Extract the (x, y) coordinate from the center of the cell holding the provided text.  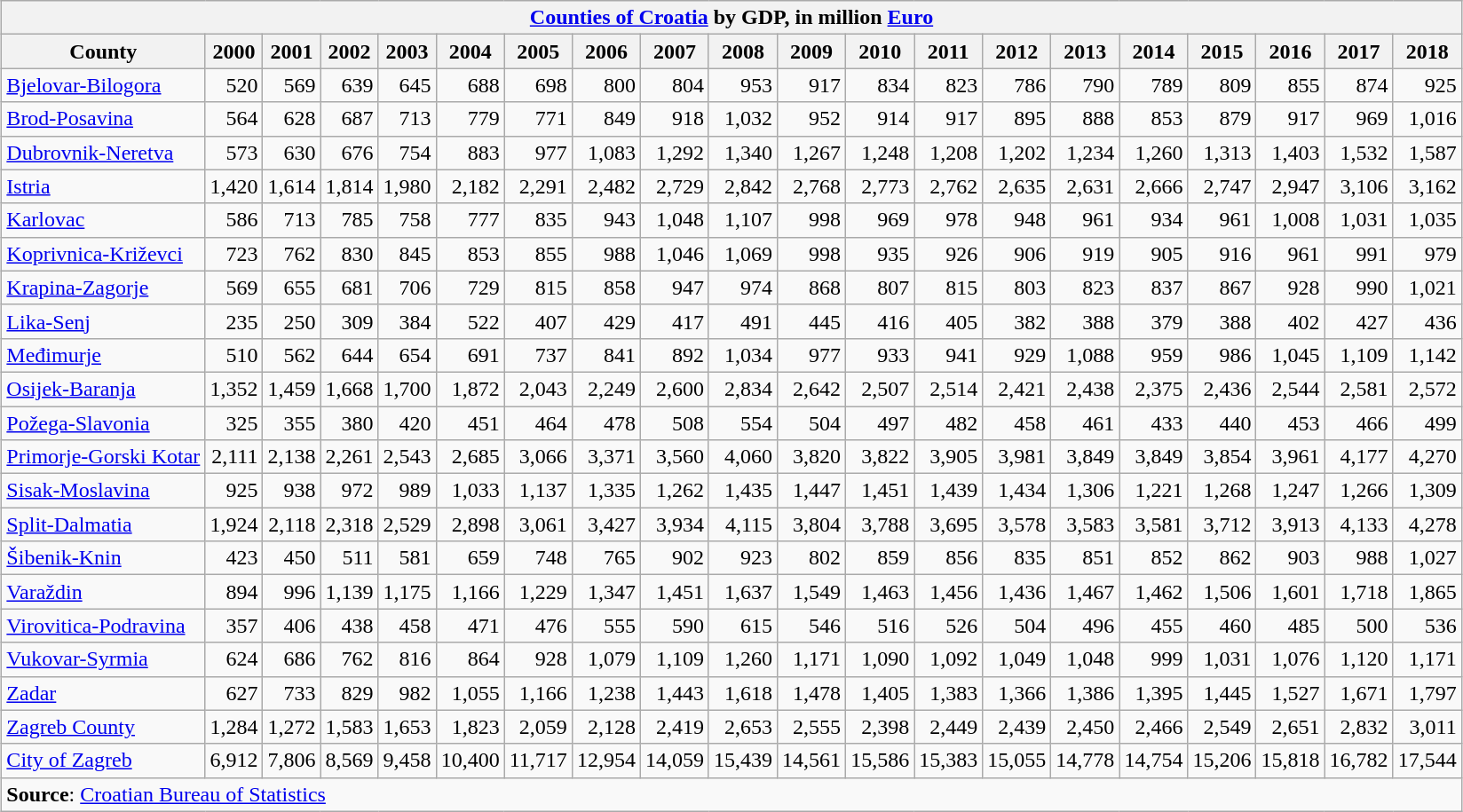
1,340 (742, 153)
16,782 (1358, 761)
790 (1085, 85)
874 (1358, 85)
1,272 (291, 727)
862 (1222, 558)
3,066 (538, 457)
2,059 (538, 727)
1,262 (675, 491)
2,318 (350, 524)
868 (811, 288)
1,021 (1427, 288)
Vukovar-Syrmia (103, 659)
2,514 (948, 389)
2,572 (1427, 389)
691 (471, 355)
499 (1427, 423)
2008 (742, 51)
1,008 (1291, 220)
858 (605, 288)
929 (1017, 355)
15,818 (1291, 761)
902 (675, 558)
2007 (675, 51)
1,439 (948, 491)
2,842 (742, 186)
453 (1291, 423)
1,313 (1222, 153)
7,806 (291, 761)
9,458 (407, 761)
Varaždin (103, 592)
380 (350, 423)
2,653 (742, 727)
688 (471, 85)
516 (881, 626)
382 (1017, 321)
1,079 (605, 659)
2,581 (1358, 389)
2,544 (1291, 389)
800 (605, 85)
830 (350, 254)
2,482 (605, 186)
1,435 (742, 491)
1,980 (407, 186)
644 (350, 355)
County (103, 51)
8,569 (350, 761)
1,445 (1222, 693)
803 (1017, 288)
1,090 (881, 659)
511 (350, 558)
14,561 (811, 761)
Istria (103, 186)
1,107 (742, 220)
3,583 (1085, 524)
1,032 (742, 119)
879 (1222, 119)
765 (605, 558)
508 (675, 423)
895 (1017, 119)
2,291 (538, 186)
Međimurje (103, 355)
952 (811, 119)
3,934 (675, 524)
1,292 (675, 153)
325 (234, 423)
417 (675, 321)
2,762 (948, 186)
2009 (811, 51)
903 (1291, 558)
959 (1154, 355)
1,092 (948, 659)
450 (291, 558)
1,088 (1085, 355)
14,754 (1154, 761)
235 (234, 321)
1,527 (1291, 693)
1,142 (1427, 355)
407 (538, 321)
440 (1222, 423)
2,507 (881, 389)
Primorje-Gorski Kotar (103, 457)
1,865 (1427, 592)
1,823 (471, 727)
1,700 (407, 389)
Koprivnica-Križevci (103, 254)
1,463 (881, 592)
859 (881, 558)
2,729 (675, 186)
979 (1427, 254)
526 (948, 626)
676 (350, 153)
923 (742, 558)
14,059 (675, 761)
706 (407, 288)
2001 (291, 51)
779 (471, 119)
384 (407, 321)
905 (1154, 254)
4,278 (1427, 524)
1,532 (1358, 153)
1,309 (1427, 491)
1,447 (811, 491)
2000 (234, 51)
Source: Croatian Bureau of Statistics (731, 794)
City of Zagreb (103, 761)
867 (1222, 288)
1,872 (471, 389)
Sisak-Moslavina (103, 491)
4,133 (1358, 524)
926 (948, 254)
1,120 (1358, 659)
852 (1154, 558)
941 (948, 355)
476 (538, 626)
1,506 (1222, 592)
1,366 (1017, 693)
655 (291, 288)
1,335 (605, 491)
3,712 (1222, 524)
2002 (350, 51)
2,375 (1154, 389)
12,954 (605, 761)
645 (407, 85)
809 (1222, 85)
2,947 (1291, 186)
1,601 (1291, 592)
1,034 (742, 355)
2,449 (948, 727)
2,685 (471, 457)
681 (350, 288)
2,834 (742, 389)
2004 (471, 51)
2,111 (234, 457)
687 (350, 119)
3,106 (1358, 186)
1,306 (1085, 491)
1,046 (675, 254)
436 (1427, 321)
789 (1154, 85)
445 (811, 321)
1,175 (407, 592)
357 (234, 626)
1,055 (471, 693)
845 (407, 254)
Brod-Posavina (103, 119)
15,586 (881, 761)
3,560 (675, 457)
1,467 (1085, 592)
427 (1358, 321)
Zadar (103, 693)
659 (471, 558)
546 (811, 626)
15,206 (1222, 761)
1,266 (1358, 491)
918 (675, 119)
785 (350, 220)
3,913 (1291, 524)
Lika-Senj (103, 321)
1,247 (1291, 491)
2,666 (1154, 186)
851 (1085, 558)
1,208 (948, 153)
1,248 (881, 153)
916 (1222, 254)
482 (948, 423)
856 (948, 558)
972 (350, 491)
491 (742, 321)
628 (291, 119)
500 (1358, 626)
416 (881, 321)
807 (881, 288)
841 (605, 355)
2012 (1017, 51)
630 (291, 153)
3,854 (1222, 457)
Požega-Slavonia (103, 423)
816 (407, 659)
1,049 (1017, 659)
1,045 (1291, 355)
Bjelovar-Bilogora (103, 85)
379 (1154, 321)
1,229 (538, 592)
729 (471, 288)
1,076 (1291, 659)
2,631 (1085, 186)
10,400 (471, 761)
309 (350, 321)
2,043 (538, 389)
510 (234, 355)
754 (407, 153)
1,478 (811, 693)
2011 (948, 51)
982 (407, 693)
947 (675, 288)
420 (407, 423)
1,383 (948, 693)
2,832 (1358, 727)
2,261 (350, 457)
464 (538, 423)
686 (291, 659)
698 (538, 85)
471 (471, 626)
555 (605, 626)
1,420 (234, 186)
2,398 (881, 727)
15,055 (1017, 761)
2010 (881, 51)
1,284 (234, 727)
849 (605, 119)
1,403 (1291, 153)
1,238 (605, 693)
355 (291, 423)
590 (675, 626)
1,139 (350, 592)
1,718 (1358, 592)
2,543 (407, 457)
1,395 (1154, 693)
1,587 (1427, 153)
3,961 (1291, 457)
639 (350, 85)
1,459 (291, 389)
2016 (1291, 51)
433 (1154, 423)
2,555 (811, 727)
3,162 (1427, 186)
914 (881, 119)
466 (1358, 423)
423 (234, 558)
1,347 (605, 592)
497 (881, 423)
3,427 (605, 524)
3,804 (811, 524)
1,462 (1154, 592)
2,182 (471, 186)
892 (675, 355)
758 (407, 220)
627 (234, 693)
1,637 (742, 592)
17,544 (1427, 761)
2,651 (1291, 727)
2006 (605, 51)
11,717 (538, 761)
Counties of Croatia by GDP, in million Euro (731, 18)
894 (234, 592)
2,549 (1222, 727)
460 (1222, 626)
986 (1222, 355)
1,456 (948, 592)
748 (538, 558)
1,137 (538, 491)
2,138 (291, 457)
943 (605, 220)
Karlovac (103, 220)
2014 (1154, 51)
1,618 (742, 693)
4,270 (1427, 457)
14,778 (1085, 761)
771 (538, 119)
564 (234, 119)
3,371 (605, 457)
919 (1085, 254)
3,788 (881, 524)
991 (1358, 254)
829 (350, 693)
2013 (1085, 51)
1,027 (1427, 558)
Šibenik-Knin (103, 558)
4,060 (742, 457)
562 (291, 355)
6,912 (234, 761)
2,419 (675, 727)
3,695 (948, 524)
2005 (538, 51)
Osijek-Baranja (103, 389)
1,267 (811, 153)
3,822 (881, 457)
Split-Dalmatia (103, 524)
522 (471, 321)
1,405 (881, 693)
933 (881, 355)
1,035 (1427, 220)
3,581 (1154, 524)
Dubrovnik-Neretva (103, 153)
1,202 (1017, 153)
402 (1291, 321)
4,115 (742, 524)
586 (234, 220)
2017 (1358, 51)
1,083 (605, 153)
581 (407, 558)
737 (538, 355)
496 (1085, 626)
1,069 (742, 254)
1,221 (1154, 491)
1,386 (1085, 693)
3,981 (1017, 457)
2,466 (1154, 727)
1,797 (1427, 693)
2,436 (1222, 389)
Virovitica-Podravina (103, 626)
15,383 (948, 761)
996 (291, 592)
834 (881, 85)
406 (291, 626)
485 (1291, 626)
1,614 (291, 186)
554 (742, 423)
1,653 (407, 727)
455 (1154, 626)
2018 (1427, 51)
2,747 (1222, 186)
4,177 (1358, 457)
974 (742, 288)
2003 (407, 51)
733 (291, 693)
615 (742, 626)
250 (291, 321)
2,773 (881, 186)
723 (234, 254)
3,578 (1017, 524)
786 (1017, 85)
1,549 (811, 592)
837 (1154, 288)
1,234 (1085, 153)
15,439 (742, 761)
Zagreb County (103, 727)
864 (471, 659)
888 (1085, 119)
2,249 (605, 389)
3,061 (538, 524)
948 (1017, 220)
2015 (1222, 51)
Krapina-Zagorje (103, 288)
438 (350, 626)
1,352 (234, 389)
429 (605, 321)
624 (234, 659)
2,128 (605, 727)
938 (291, 491)
536 (1427, 626)
1,668 (350, 389)
935 (881, 254)
906 (1017, 254)
1,268 (1222, 491)
2,421 (1017, 389)
2,439 (1017, 727)
3,820 (811, 457)
934 (1154, 220)
2,642 (811, 389)
573 (234, 153)
2,600 (675, 389)
3,011 (1427, 727)
989 (407, 491)
520 (234, 85)
777 (471, 220)
2,450 (1085, 727)
2,768 (811, 186)
451 (471, 423)
1,583 (350, 727)
802 (811, 558)
654 (407, 355)
1,033 (471, 491)
1,443 (675, 693)
2,438 (1085, 389)
1,436 (1017, 592)
883 (471, 153)
953 (742, 85)
2,635 (1017, 186)
1,924 (234, 524)
2,898 (471, 524)
978 (948, 220)
1,671 (1358, 693)
999 (1154, 659)
2,529 (407, 524)
2,118 (291, 524)
1,434 (1017, 491)
1,814 (350, 186)
804 (675, 85)
405 (948, 321)
3,905 (948, 457)
478 (605, 423)
1,016 (1427, 119)
461 (1085, 423)
990 (1358, 288)
